Locate the cell with the specified text and output its (x, y) center coordinate. 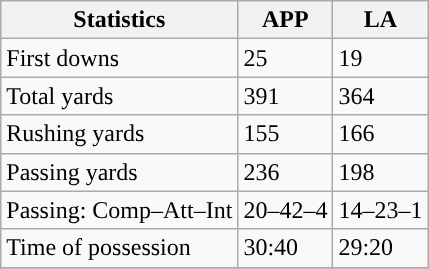
30:40 (286, 248)
364 (380, 96)
Time of possession (120, 248)
19 (380, 58)
Passing: Comp–Att–Int (120, 210)
14–23–1 (380, 210)
LA (380, 20)
155 (286, 134)
Passing yards (120, 172)
198 (380, 172)
APP (286, 20)
391 (286, 96)
29:20 (380, 248)
Statistics (120, 20)
166 (380, 134)
Total yards (120, 96)
First downs (120, 58)
25 (286, 58)
20–42–4 (286, 210)
Rushing yards (120, 134)
236 (286, 172)
